Scan for the cell matching the given text and deliver its [x, y] coordinate at center. 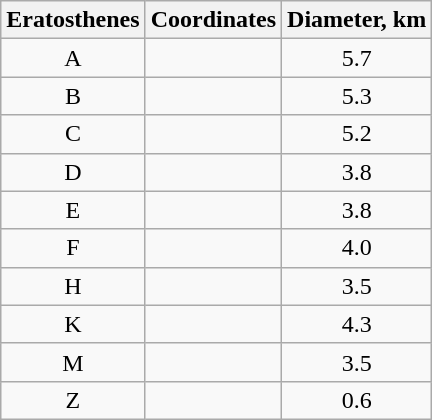
Z [73, 400]
Coordinates [213, 20]
H [73, 286]
5.3 [357, 96]
K [73, 324]
A [73, 58]
C [73, 134]
D [73, 172]
5.2 [357, 134]
F [73, 248]
Eratosthenes [73, 20]
0.6 [357, 400]
E [73, 210]
4.0 [357, 248]
B [73, 96]
4.3 [357, 324]
5.7 [357, 58]
M [73, 362]
Diameter, km [357, 20]
